Provide the [x, y] coordinate of the cell's center where the given text is located.  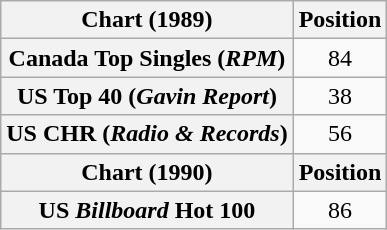
38 [340, 96]
US Billboard Hot 100 [147, 210]
56 [340, 134]
US Top 40 (Gavin Report) [147, 96]
Chart (1989) [147, 20]
84 [340, 58]
Canada Top Singles (RPM) [147, 58]
Chart (1990) [147, 172]
US CHR (Radio & Records) [147, 134]
86 [340, 210]
